Find where the given text appears and provide that cell's center as [x, y] coordinate. 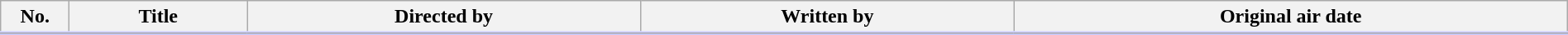
Original air date [1290, 17]
Directed by [444, 17]
No. [35, 17]
Title [159, 17]
Written by [828, 17]
